For the text-containing cell, return its midpoint in (X, Y) coordinate format. 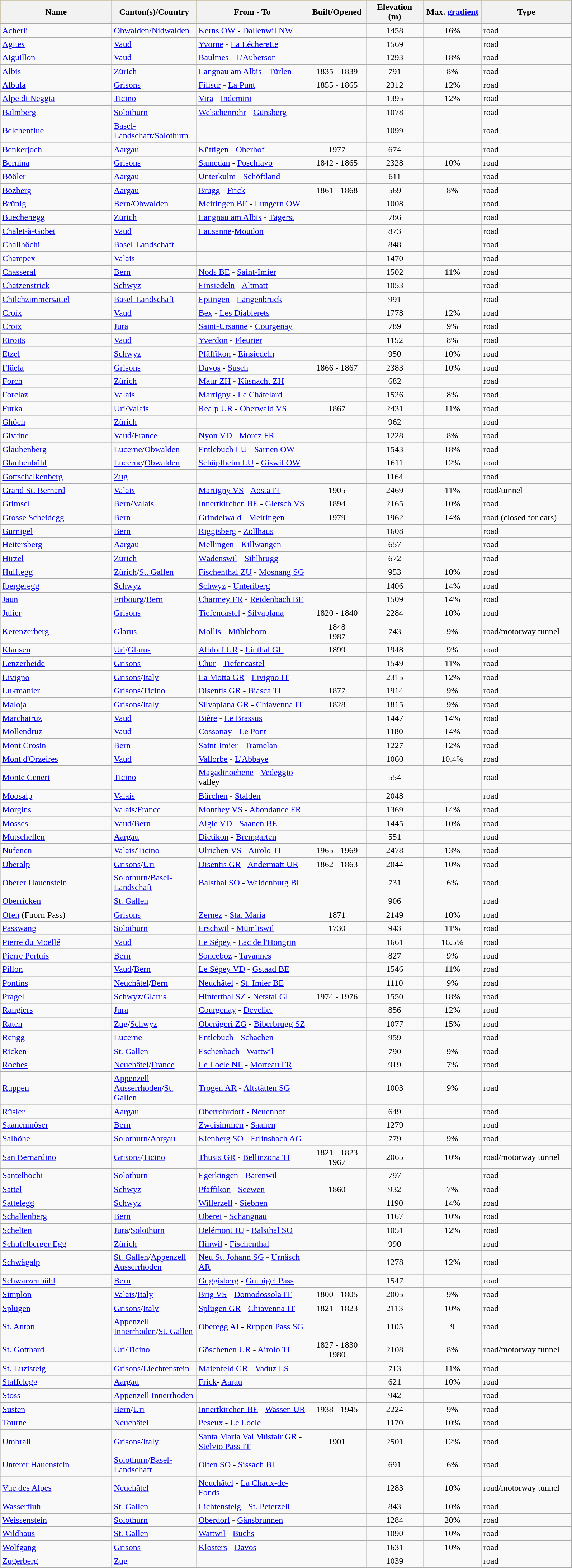
Filisur - La Punt (252, 85)
Tiefencastel - Silvaplana (252, 613)
Meiringen BE - Lungern OW (252, 204)
1855 - 1865 (337, 85)
Schwyz - Unteriberg (252, 585)
1406 (394, 585)
1549 (394, 664)
959 (394, 1037)
Salhöhe (56, 1139)
1938 - 1945 (337, 1409)
Delémont JU - Balsthal SO (252, 1230)
2065 (394, 1157)
691 (394, 1465)
1965 - 1969 (337, 850)
Wädenswil - Sihlbrugg (252, 558)
Kerenzerberg (56, 631)
Wasserfluh (56, 1506)
962 (394, 422)
2478 (394, 850)
Belchenflue (56, 130)
1227 (394, 745)
1395 (394, 99)
Susten (56, 1409)
Innertkirchen BE - Gletsch VS (252, 504)
Glarus (154, 631)
16% (453, 30)
Grisons/Uri (154, 864)
611 (394, 176)
Peseux - Le Locle (252, 1423)
Grindelwald - Meiringen (252, 517)
Monthey VS - Abondance FR (252, 809)
13% (453, 850)
Benkerjoch (56, 149)
Baulmes - L'Auberson (252, 58)
Uri/Valais (154, 408)
Zugerberg (56, 1561)
Elevation(m) (394, 12)
Entlebuch - Schachen (252, 1037)
Wolfgang (56, 1547)
2044 (394, 864)
1861 - 1868 (337, 190)
Egerkingen - Bärenwil (252, 1176)
1293 (394, 58)
Flüela (56, 367)
953 (394, 572)
Klausen (56, 650)
Monte Ceneri (56, 778)
1730 (337, 928)
18481987 (337, 631)
1003 (394, 1088)
2312 (394, 85)
1828 (337, 704)
Nyon VD - Morez FR (252, 436)
1447 (394, 718)
San Bernardino (56, 1157)
road (closed for cars) (526, 517)
Vira - Indemini (252, 99)
1974 - 1976 (337, 996)
1077 (394, 1024)
Erschwil - Mümliswil (252, 928)
789 (394, 326)
Oberricken (56, 901)
Lausanne-Moudon (252, 231)
Lichtensteig - St. Peterzell (252, 1506)
Bernina (56, 163)
Gottschalkenberg (56, 477)
1611 (394, 463)
743 (394, 631)
1284 (394, 1520)
2048 (394, 796)
1842 - 1865 (337, 163)
Dietikon - Bremgarten (252, 837)
990 (394, 1244)
Klosters - Davos (252, 1547)
649 (394, 1111)
1862 - 1863 (337, 864)
Oberei - Schangnau (252, 1216)
Frick- Aarau (252, 1382)
Grosse Scheidegg (56, 517)
Thusis GR - Bellinzona TI (252, 1157)
Moosalp (56, 796)
Solothurn/Aargau (154, 1139)
942 (394, 1396)
Passwang (56, 928)
Bern/Valais (154, 504)
1105 (394, 1326)
731 (394, 883)
Vue des Alpes (56, 1488)
Zernez - Sta. Maria (252, 915)
Umbrail (56, 1441)
991 (394, 299)
1860 (337, 1189)
873 (394, 231)
Chalet-à-Gobet (56, 231)
Chilchzimmersattel (56, 299)
Schwarzenbühl (56, 1281)
1060 (394, 759)
Forclaz (56, 395)
Langnau am Albis - Türlen (252, 71)
Roches (56, 1065)
Weissenstein (56, 1520)
Mollis - Mühlehorn (252, 631)
16.5% (453, 942)
2165 (394, 504)
Oberrohrdorf - Neuenhof (252, 1111)
Pierre du Moëllé (56, 942)
2315 (394, 677)
1866 - 1867 (337, 367)
2113 (394, 1308)
St. Anton (56, 1326)
1547 (394, 1281)
Mont Crosin (56, 745)
Kienberg SO - Erlinsbach AG (252, 1139)
La Motta GR - Livigno IT (252, 677)
1827 - 18301980 (337, 1349)
943 (394, 928)
Saint-Imier - Tramelan (252, 745)
Vallorbe - L'Abbaye (252, 759)
672 (394, 558)
1039 (394, 1561)
Canton(s)/Country (154, 12)
Julier (56, 613)
Neuchâtel/France (154, 1065)
Pierre Pertuis (56, 956)
Charmey FR - Reidenbach BE (252, 599)
Mellingen - Killwangen (252, 545)
1164 (394, 477)
Maloja (56, 704)
Bern/Obwalden (154, 204)
1509 (394, 599)
Hinwil - Fischenthal (252, 1244)
Tourne (56, 1423)
1078 (394, 112)
1543 (394, 449)
Wildhaus (56, 1534)
Alpe di Neggia (56, 99)
Oberegg AI - Ruppen Pass SG (252, 1326)
1778 (394, 313)
Forch (56, 381)
1899 (337, 650)
1470 (394, 258)
906 (394, 901)
1867 (337, 408)
Uri/Ticino (154, 1349)
Göschenen UR - Airolo TI (252, 1349)
1170 (394, 1423)
1283 (394, 1488)
657 (394, 545)
9 (453, 1326)
1901 (337, 1441)
674 (394, 149)
Sattel (56, 1189)
2224 (394, 1409)
Martigny - Le Châtelard (252, 395)
1110 (394, 983)
1053 (394, 286)
1631 (394, 1547)
1569 (394, 44)
Lukmanier (56, 691)
1800 - 1805 (337, 1294)
Ricken (56, 1051)
Unterer Hauenstein (56, 1465)
Zürich/St. Gallen (154, 572)
Ibergeregg (56, 585)
Aiguillon (56, 58)
1608 (394, 531)
Lenzerheide (56, 664)
Neuchâtel - La Chaux-de-Fonds (252, 1488)
Samedan - Poschiavo (252, 163)
Bözberg (56, 190)
2383 (394, 367)
Schufelberger Egg (56, 1244)
786 (394, 217)
713 (394, 1368)
Nufenen (56, 850)
1905 (337, 490)
Kerns OW - Dallenwil NW (252, 30)
Riggisberg - Zollhaus (252, 531)
843 (394, 1506)
Uri/Glarus (154, 650)
Furka (56, 408)
Maur ZH - Küsnacht ZH (252, 381)
2501 (394, 1441)
Neuchâtel/Bern (154, 983)
682 (394, 381)
Magadinoebene - Vedeggio valley (252, 778)
Schwyz/Glarus (154, 996)
St. Gallen/Appenzell Ausserrhoden (154, 1262)
Le Sépey - Lac de l'Hongrin (252, 942)
Appenzell Ausserrhoden/St. Gallen (154, 1088)
Chur - Tiefencastel (252, 664)
797 (394, 1176)
Oberägeri ZG - Biberbrugg SZ (252, 1024)
Wattwil - Buchs (252, 1534)
2005 (394, 1294)
Marchairuz (56, 718)
Langnau am Albis - Tägerst (252, 217)
Bööler (56, 176)
St. Luzisteig (56, 1368)
Schüpfheim LU - Giswil OW (252, 463)
1526 (394, 395)
Oberdorf - Gänsbrunnen (252, 1520)
Rüsler (56, 1111)
1190 (394, 1203)
827 (394, 956)
1821 - 1823 (337, 1308)
Valais/Ticino (154, 850)
Nods BE - Saint-Imier (252, 272)
Raten (56, 1024)
Balmberg (56, 112)
1979 (337, 517)
1051 (394, 1230)
Willerzell - Siebnen (252, 1203)
Neuchâtel - St. Imier BE (252, 983)
Buechenegg (56, 217)
1871 (337, 915)
1278 (394, 1262)
Trogen AR - Altstätten SG (252, 1088)
1977 (337, 149)
Gurnigel (56, 531)
Pillon (56, 969)
2469 (394, 490)
Le Locle NE - Morteau FR (252, 1065)
Glaubenbühl (56, 463)
1546 (394, 969)
Cossonay - Le Pont (252, 732)
Chasseral (56, 272)
Einsiedeln - Altmatt (252, 286)
1180 (394, 732)
road/tunnel (526, 490)
Max. gradient (453, 12)
Innertkirchen BE - Wassen UR (252, 1409)
1458 (394, 30)
Pfäffikon - Einsiedeln (252, 354)
Type (526, 12)
Schallenberg (56, 1216)
856 (394, 1010)
Altdorf UR - Linthal GL (252, 650)
Ofen (Fuorn Pass) (56, 915)
Ulrichen VS - Airolo TI (252, 850)
Mosses (56, 823)
1894 (337, 504)
Realp UR - Oberwald VS (252, 408)
Vaud/France (154, 436)
Givrine (56, 436)
Courgenay - Develier (252, 1010)
Stoss (56, 1396)
Simplon (56, 1294)
1502 (394, 272)
1914 (394, 691)
919 (394, 1065)
1820 - 1840 (337, 613)
Ruppen (56, 1088)
Bern/Uri (154, 1409)
Davos - Susch (252, 367)
Ächerli (56, 30)
554 (394, 778)
2431 (394, 408)
Saint-Ursanne - Courgenay (252, 326)
1279 (394, 1125)
1369 (394, 809)
1008 (394, 204)
Mont d'Orzeires (56, 759)
621 (394, 1382)
Eschenbach - Wattwil (252, 1051)
Pontins (56, 983)
1815 (394, 704)
Zweisimmen - Saanen (252, 1125)
Welschenrohr - Günsberg (252, 112)
Basel-Landschaft/Solothurn (154, 130)
Santelhöchi (56, 1176)
Chatzenstrick (56, 286)
1167 (394, 1216)
Appenzell Innerrhoden (154, 1396)
Oberalp (56, 864)
Appenzell Innerrhoden/St. Gallen (154, 1326)
Splügen GR - Chiavenna IT (252, 1308)
10.4% (453, 759)
Bex - Les Diablerets (252, 313)
Disentis GR - Andermatt UR (252, 864)
Santa Maria Val Müstair GR - Stelvio Pass IT (252, 1441)
950 (394, 354)
Valais/France (154, 809)
Grand St. Bernard (56, 490)
Le Sépey VD - Gstaad BE (252, 969)
From - To (252, 12)
1445 (394, 823)
1962 (394, 517)
1877 (337, 691)
2108 (394, 1349)
Staffelegg (56, 1382)
Martigny VS - Aosta IT (252, 490)
Yvorne - La Lécherette (252, 44)
Built/Opened (337, 12)
Guggisberg - Gurnigel Pass (252, 1281)
Morgins (56, 809)
Bière - Le Brassus (252, 718)
Brig VS - Domodossola IT (252, 1294)
Ghöch (56, 422)
Schelten (56, 1230)
Sattelegg (56, 1203)
Bürchen - Stalden (252, 796)
Silvaplana GR - Chiavenna IT (252, 704)
Jura/Solothurn (154, 1230)
Valais/Italy (154, 1294)
Rangiers (56, 1010)
1090 (394, 1534)
932 (394, 1189)
Mollendruz (56, 732)
Olten SO - Sissach BL (252, 1465)
Challhöchi (56, 245)
791 (394, 71)
Lucerne (154, 1037)
790 (394, 1051)
Neu St. Johann SG - Urnäsch AR (252, 1262)
2149 (394, 915)
Agites (56, 44)
1099 (394, 130)
15% (453, 1024)
Fribourg/Bern (154, 599)
20% (453, 1520)
1948 (394, 650)
Glaubenberg (56, 449)
779 (394, 1139)
Pfäffikon - Seewen (252, 1189)
Pragel (56, 996)
Hulftegg (56, 572)
Grisons/Liechtenstein (154, 1368)
Brünig (56, 204)
Oberer Hauenstein (56, 883)
2284 (394, 613)
Zug/Schwyz (154, 1024)
1152 (394, 340)
1550 (394, 996)
Aigle VD - Saanen BE (252, 823)
2328 (394, 163)
Unterkulm - Schöftland (252, 176)
Yverdon - Fleurier (252, 340)
Fischenthal ZU - Mosnang SG (252, 572)
Champex (56, 258)
Schwägalp (56, 1262)
551 (394, 837)
Heitersberg (56, 545)
1228 (394, 436)
Hinterthal SZ - Netstal GL (252, 996)
Albula (56, 85)
Disentis GR - Biasca TI (252, 691)
Etroits (56, 340)
Jaun (56, 599)
Etzel (56, 354)
Eptingen - Langenbruck (252, 299)
Hirzel (56, 558)
Albis (56, 71)
1821 - 18231967 (337, 1157)
St. Gotthard (56, 1349)
Entlebuch LU - Sarnen OW (252, 449)
848 (394, 245)
Maienfeld GR - Vaduz LS (252, 1368)
Mutschellen (56, 837)
Rengg (56, 1037)
Balsthal SO - Waldenburg BL (252, 883)
Name (56, 12)
569 (394, 190)
1661 (394, 942)
Livigno (56, 677)
1835 - 1839 (337, 71)
Saanenmöser (56, 1125)
Obwalden/Nidwalden (154, 30)
Küttigen - Oberhof (252, 149)
Brugg - Frick (252, 190)
Splügen (56, 1308)
Grimsel (56, 504)
Sonceboz - Tavannes (252, 956)
